Return the [X, Y] coordinate for the center point of the cell that contains the specified text.  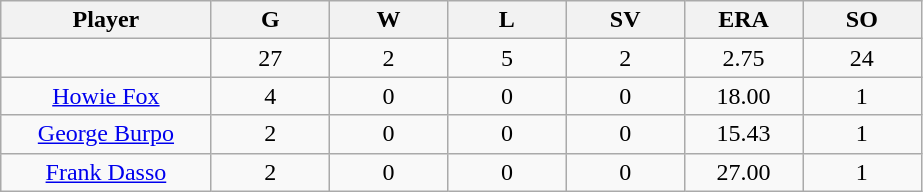
L [507, 20]
Howie Fox [106, 96]
27 [270, 58]
24 [862, 58]
2.75 [743, 58]
Player [106, 20]
SV [625, 20]
18.00 [743, 96]
15.43 [743, 134]
4 [270, 96]
5 [507, 58]
ERA [743, 20]
27.00 [743, 172]
George Burpo [106, 134]
G [270, 20]
W [388, 20]
Frank Dasso [106, 172]
SO [862, 20]
